Detect which cell encompasses the target text, then output its [x, y] center coordinate. 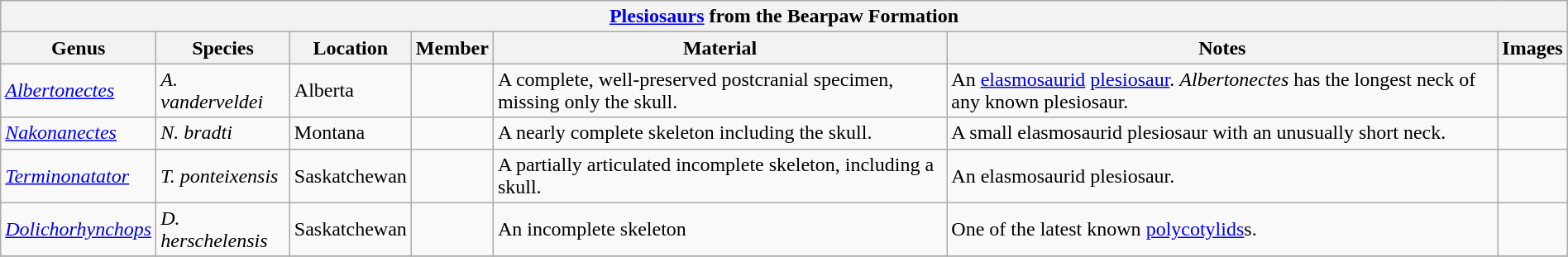
Terminonatator [79, 175]
Notes [1222, 48]
One of the latest known polycotylidss. [1222, 230]
Images [1532, 48]
A small elasmosaurid plesiosaur with an unusually short neck. [1222, 133]
D. herschelensis [223, 230]
Dolichorhynchops [79, 230]
Alberta [351, 91]
T. ponteixensis [223, 175]
Genus [79, 48]
Montana [351, 133]
Member [452, 48]
A nearly complete skeleton including the skull. [719, 133]
Location [351, 48]
N. bradti [223, 133]
Material [719, 48]
A partially articulated incomplete skeleton, including a skull. [719, 175]
A complete, well-preserved postcranial specimen, missing only the skull. [719, 91]
An elasmosaurid plesiosaur. [1222, 175]
Plesiosaurs from the Bearpaw Formation [784, 17]
Nakonanectes [79, 133]
A. vanderveldei [223, 91]
An elasmosaurid plesiosaur. Albertonectes has the longest neck of any known plesiosaur. [1222, 91]
Species [223, 48]
An incomplete skeleton [719, 230]
Albertonectes [79, 91]
